Return the [X, Y] coordinate for the center point of the cell that contains the specified text.  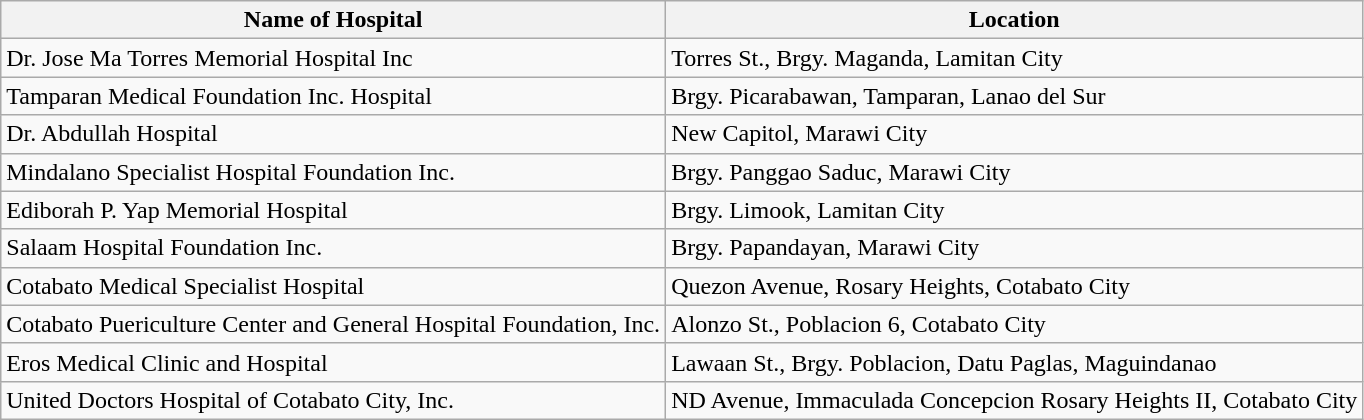
Brgy. Limook, Lamitan City [1014, 210]
Dr. Jose Ma Torres Memorial Hospital Inc [334, 58]
Quezon Avenue, Rosary Heights, Cotabato City [1014, 286]
Brgy. Panggao Saduc, Marawi City [1014, 172]
Alonzo St., Poblacion 6, Cotabato City [1014, 324]
Eros Medical Clinic and Hospital [334, 362]
Lawaan St., Brgy. Poblacion, Datu Paglas, Maguindanao [1014, 362]
Mindalano Specialist Hospital Foundation Inc. [334, 172]
Ediborah P. Yap Memorial Hospital [334, 210]
Cotabato Puericulture Center and General Hospital Foundation, Inc. [334, 324]
Torres St., Brgy. Maganda, Lamitan City [1014, 58]
Salaam Hospital Foundation Inc. [334, 248]
Tamparan Medical Foundation Inc. Hospital [334, 96]
United Doctors Hospital of Cotabato City, Inc. [334, 400]
Name of Hospital [334, 20]
Dr. Abdullah Hospital [334, 134]
Brgy. Picarabawan, Tamparan, Lanao del Sur [1014, 96]
New Capitol, Marawi City [1014, 134]
Cotabato Medical Specialist Hospital [334, 286]
Brgy. Papandayan, Marawi City [1014, 248]
Location [1014, 20]
ND Avenue, Immaculada Concepcion Rosary Heights II, Cotabato City [1014, 400]
